Find where the given text appears and provide that cell's center as [X, Y] coordinate. 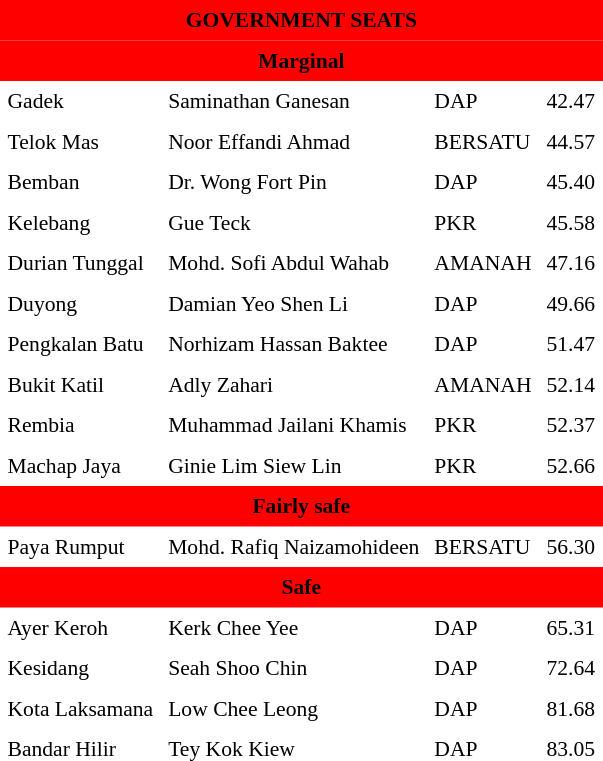
52.37 [571, 425]
45.58 [571, 222]
65.31 [571, 627]
Kelebang [80, 222]
Durian Tunggal [80, 263]
81.68 [571, 708]
Pengkalan Batu [80, 344]
Norhizam Hassan Baktee [294, 344]
44.57 [571, 141]
Kota Laksamana [80, 708]
Rembia [80, 425]
47.16 [571, 263]
Seah Shoo Chin [294, 668]
Dr. Wong Fort Pin [294, 182]
Muhammad Jailani Khamis [294, 425]
Gadek [80, 101]
45.40 [571, 182]
Adly Zahari [294, 384]
Marginal [302, 60]
Safe [302, 587]
Mohd. Sofi Abdul Wahab [294, 263]
Paya Rumput [80, 546]
Low Chee Leong [294, 708]
56.30 [571, 546]
Gue Teck [294, 222]
42.47 [571, 101]
Saminathan Ganesan [294, 101]
Machap Jaya [80, 465]
Mohd. Rafiq Naizamohideen [294, 546]
72.64 [571, 668]
Fairly safe [302, 506]
Noor Effandi Ahmad [294, 141]
Kerk Chee Yee [294, 627]
Damian Yeo Shen Li [294, 303]
52.14 [571, 384]
Duyong [80, 303]
Ginie Lim Siew Lin [294, 465]
Bukit Katil [80, 384]
52.66 [571, 465]
Kesidang [80, 668]
Ayer Keroh [80, 627]
51.47 [571, 344]
49.66 [571, 303]
Telok Mas [80, 141]
Bemban [80, 182]
GOVERNMENT SEATS [302, 20]
